Return the (x, y) coordinate for the center point of the cell that contains the specified text.  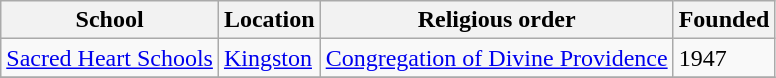
Kingston (269, 58)
Congregation of Divine Providence (496, 58)
Location (269, 20)
School (110, 20)
1947 (724, 58)
Sacred Heart Schools (110, 58)
Founded (724, 20)
Religious order (496, 20)
